Return the [X, Y] coordinate for the center point of the cell that contains the specified text.  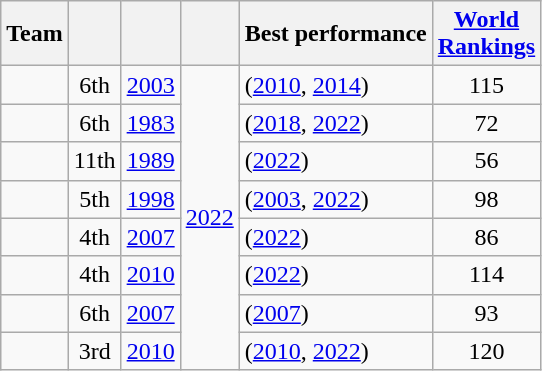
5th [94, 199]
1989 [150, 161]
115 [486, 85]
(2007) [336, 313]
114 [486, 275]
Team [35, 34]
(2010, 2014) [336, 85]
93 [486, 313]
(2003, 2022) [336, 199]
72 [486, 123]
(2018, 2022) [336, 123]
11th [94, 161]
120 [486, 351]
2003 [150, 85]
56 [486, 161]
1998 [150, 199]
98 [486, 199]
3rd [94, 351]
86 [486, 237]
1983 [150, 123]
Best performance [336, 34]
(2010, 2022) [336, 351]
WorldRankings [486, 34]
2022 [210, 218]
